Detect which cell encompasses the target text, then output its (x, y) center coordinate. 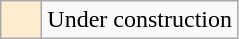
Under construction (140, 20)
